Extract the [X, Y] coordinate from the center of the cell holding the provided text.  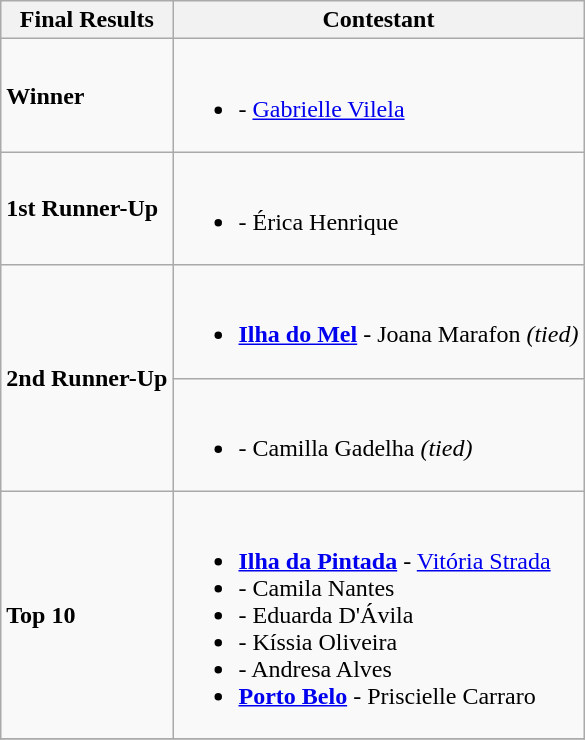
Ilha do Mel - Joana Marafon (tied) [378, 322]
Winner [87, 96]
- Camilla Gadelha (tied) [378, 434]
Ilha da Pintada - Vitória Strada - Camila Nantes - Eduarda D'Ávila - Kíssia Oliveira - Andresa Alves Porto Belo - Priscielle Carraro [378, 615]
Final Results [87, 20]
- Érica Henrique [378, 208]
Contestant [378, 20]
2nd Runner-Up [87, 378]
- Gabrielle Vilela [378, 96]
1st Runner-Up [87, 208]
Top 10 [87, 615]
